Capture the cell that displays the provided text and extract its [x, y] central coordinate. 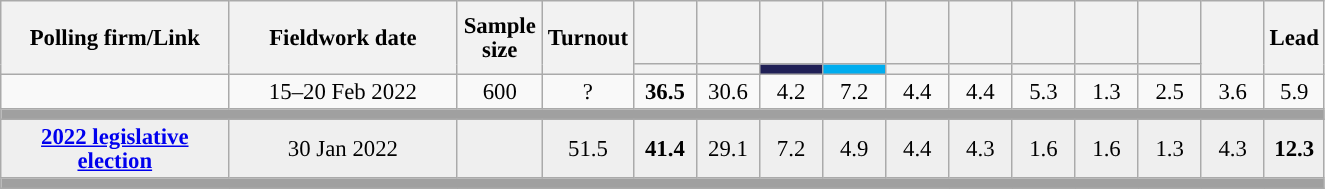
36.5 [664, 92]
4.9 [854, 150]
Sample size [500, 38]
4.2 [792, 92]
51.5 [588, 150]
Fieldwork date [343, 38]
2.5 [1170, 92]
41.4 [664, 150]
600 [500, 92]
30 Jan 2022 [343, 150]
2022 legislative election [115, 150]
15–20 Feb 2022 [343, 92]
5.3 [1044, 92]
30.6 [728, 92]
Turnout [588, 38]
29.1 [728, 150]
5.9 [1294, 92]
? [588, 92]
Lead [1294, 38]
Polling firm/Link [115, 38]
12.3 [1294, 150]
3.6 [1232, 92]
